Output the [x, y] coordinate of the center of the cell containing the given text.  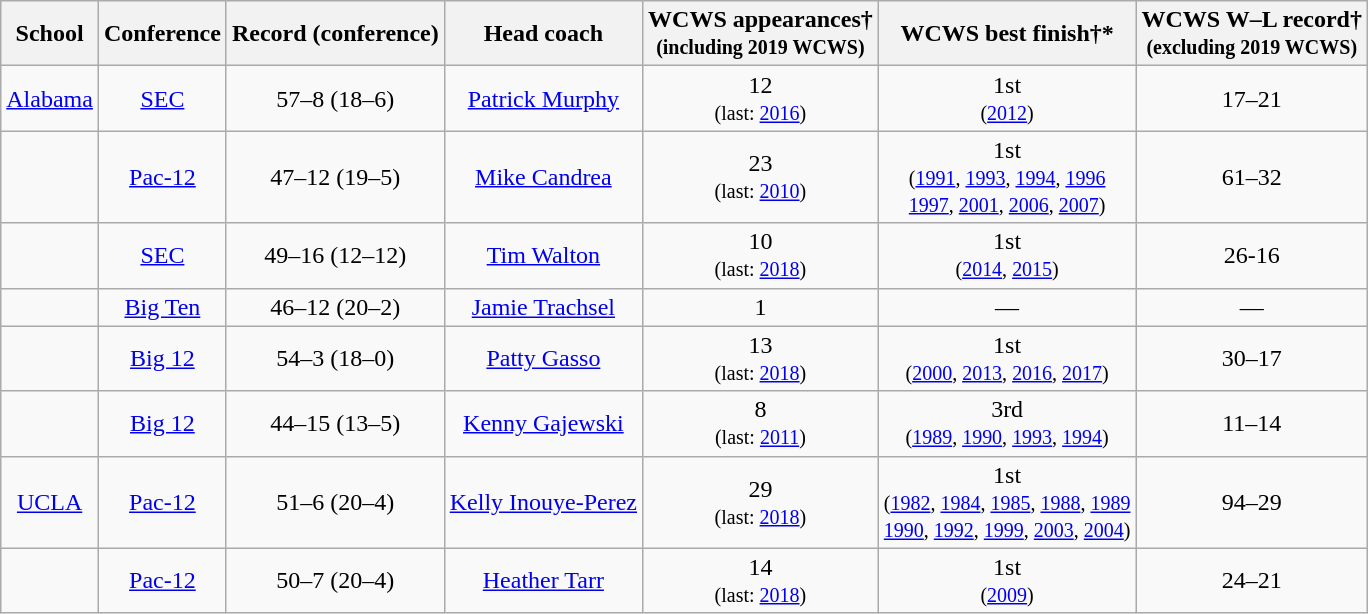
23 (last: 2010) [761, 177]
Kenny Gajewski [543, 424]
30–17 [1252, 358]
Jamie Trachsel [543, 307]
14(last: 2018) [761, 580]
Tim Walton [543, 256]
50–7 (20–4) [335, 580]
13(last: 2018) [761, 358]
47–12 (19–5) [335, 177]
49–16 (12–12) [335, 256]
Kelly Inouye-Perez [543, 502]
WCWS appearances† (including 2019 WCWS) [761, 34]
10 (last: 2018) [761, 256]
Heather Tarr [543, 580]
1st(2000, 2013, 2016, 2017) [1007, 358]
Mike Candrea [543, 177]
94–29 [1252, 502]
Big Ten [162, 307]
46–12 (20–2) [335, 307]
1st(1991, 1993, 1994, 19961997, 2001, 2006, 2007) [1007, 177]
WCWS W–L record† (excluding 2019 WCWS) [1252, 34]
26-16 [1252, 256]
17–21 [1252, 98]
51–6 (20–4) [335, 502]
Record (conference) [335, 34]
School [50, 34]
WCWS best finish†* [1007, 34]
57–8 (18–6) [335, 98]
Alabama [50, 98]
Patty Gasso [543, 358]
1st(2014, 2015) [1007, 256]
11–14 [1252, 424]
Head coach [543, 34]
Conference [162, 34]
1st (1982, 1984, 1985, 1988, 19891990, 1992, 1999, 2003, 2004) [1007, 502]
44–15 (13–5) [335, 424]
3rd (1989, 1990, 1993, 1994) [1007, 424]
UCLA [50, 502]
1st(2009) [1007, 580]
24–21 [1252, 580]
1 [761, 307]
12 (last: 2016) [761, 98]
61–32 [1252, 177]
54–3 (18–0) [335, 358]
Patrick Murphy [543, 98]
1st (2012) [1007, 98]
29 (last: 2018) [761, 502]
8(last: 2011) [761, 424]
